Pinpoint the cell where the given text exists, returning its [x, y] midpoint coordinate. 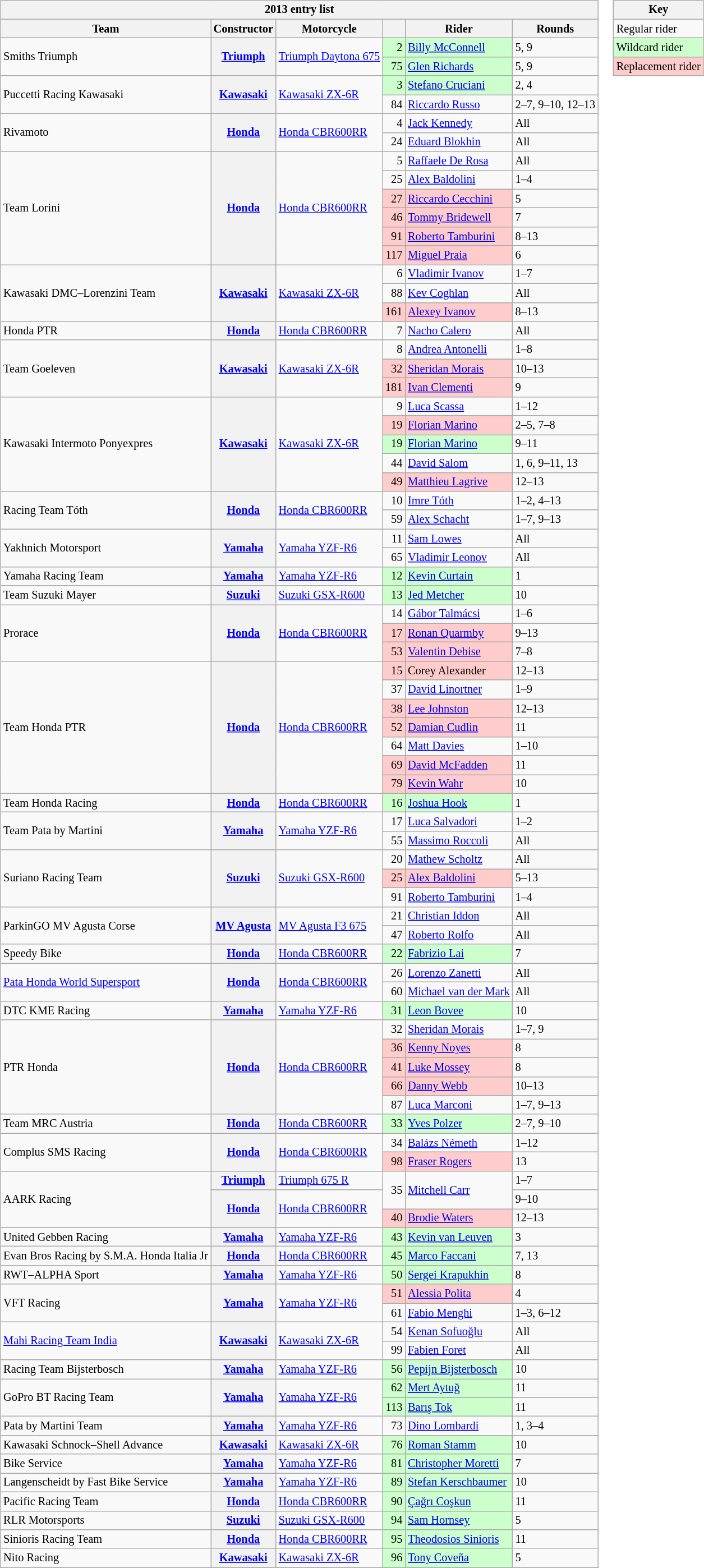
50 [394, 1275]
2–7, 9–10 [555, 1124]
73 [394, 1426]
1–8 [555, 350]
2–5, 7–8 [555, 425]
59 [394, 519]
Stefan Kerschbaumer [459, 1483]
56 [394, 1369]
117 [394, 255]
Alessia Polita [459, 1294]
Luca Salvadori [459, 822]
12 [394, 576]
Riccardo Cecchini [459, 199]
Sergei Krapukhin [459, 1275]
David McFadden [459, 765]
Çağrı Coşkun [459, 1501]
66 [394, 1086]
Pata Honda World Supersport [105, 982]
24 [394, 142]
Vladimir Leonov [459, 558]
Jack Kennedy [459, 123]
75 [394, 67]
Riccardo Russo [459, 104]
Luca Marconi [459, 1105]
Ronan Quarmby [459, 633]
Racing Team Tóth [105, 511]
Sam Hornsey [459, 1520]
60 [394, 992]
90 [394, 1501]
Alexey Ivanov [459, 312]
38 [394, 709]
Glen Richards [459, 67]
Imre Tóth [459, 501]
MV Agusta [243, 926]
Bike Service [105, 1464]
Rider [459, 29]
2, 4 [555, 85]
Complus SMS Racing [105, 1152]
Andrea Antonelli [459, 350]
Fabrizio Lai [459, 954]
Racing Team Bijsterbosch [105, 1369]
Balázs Németh [459, 1143]
Eduard Blokhin [459, 142]
Nacho Calero [459, 331]
Puccetti Racing Kawasaki [105, 94]
Fraser Rogers [459, 1162]
21 [394, 916]
1–10 [555, 746]
Luca Scassa [459, 406]
Rounds [555, 29]
Fabio Menghi [459, 1313]
Brodie Waters [459, 1218]
89 [394, 1483]
Billy McConnell [459, 48]
22 [394, 954]
79 [394, 784]
1–6 [555, 614]
46 [394, 218]
Barış Tok [459, 1407]
Valentin Debise [459, 652]
Evan Bros Racing by S.M.A. Honda Italia Jr [105, 1256]
Sam Lowes [459, 539]
64 [394, 746]
Alex Schacht [459, 519]
Kawasaki DMC–Lorenzini Team [105, 293]
44 [394, 463]
Pepijn Bijsterbosch [459, 1369]
Corey Alexander [459, 671]
Team Pata by Martini [105, 831]
16 [394, 803]
26 [394, 973]
Luke Mossey [459, 1067]
88 [394, 293]
RLR Motorsports [105, 1520]
Theodosios Sinioris [459, 1539]
Triumph Daytona 675 [329, 57]
1–3, 6–12 [555, 1313]
Kevin van Leuven [459, 1237]
5–13 [555, 879]
33 [394, 1124]
ParkinGO MV Agusta Corse [105, 926]
1–7, 9 [555, 1029]
Vladimir Ivanov [459, 274]
36 [394, 1049]
Replacement rider [659, 67]
Team [105, 29]
181 [394, 388]
Marco Faccani [459, 1256]
Lee Johnston [459, 709]
DTC KME Racing [105, 1010]
7, 13 [555, 1256]
Gábor Talmácsi [459, 614]
Nito Racing [105, 1558]
AARK Racing [105, 1199]
Kenan Sofuoğlu [459, 1332]
113 [394, 1407]
34 [394, 1143]
Mitchell Carr [459, 1189]
99 [394, 1350]
Lorenzo Zanetti [459, 973]
Christian Iddon [459, 916]
7–8 [555, 652]
Christopher Moretti [459, 1464]
Honda PTR [105, 331]
Ivan Clementi [459, 388]
VFT Racing [105, 1303]
Massimo Roccoli [459, 841]
81 [394, 1464]
Jed Metcher [459, 595]
65 [394, 558]
Stefano Cruciani [459, 85]
Matt Davies [459, 746]
40 [394, 1218]
1–9 [555, 689]
Kenny Noyes [459, 1049]
96 [394, 1558]
45 [394, 1256]
Joshua Hook [459, 803]
Rivamoto [105, 132]
95 [394, 1539]
1, 6, 9–11, 13 [555, 463]
Kev Coghlan [459, 293]
Team MRC Austria [105, 1124]
1–2, 4–13 [555, 501]
GoPro BT Racing Team [105, 1398]
Kevin Wahr [459, 784]
15 [394, 671]
14 [394, 614]
Team Suzuki Mayer [105, 595]
52 [394, 728]
Triumph 675 R [329, 1180]
Wildcard rider [659, 48]
Kawasaki Intermoto Ponyexpres [105, 444]
Smiths Triumph [105, 57]
Team Lorini [105, 208]
Tommy Bridewell [459, 218]
1–2 [555, 822]
54 [394, 1332]
2 [394, 48]
62 [394, 1388]
43 [394, 1237]
Suriano Racing Team [105, 879]
27 [394, 199]
20 [394, 859]
Speedy Bike [105, 954]
Roman Stamm [459, 1445]
United Gebben Racing [105, 1237]
PTR Honda [105, 1067]
Team Honda PTR [105, 728]
Damian Cudlin [459, 728]
Raffaele De Rosa [459, 161]
MV Agusta F3 675 [329, 926]
84 [394, 104]
9–13 [555, 633]
Pacific Racing Team [105, 1501]
Kevin Curtain [459, 576]
55 [394, 841]
2–7, 9–10, 12–13 [555, 104]
Team Honda Racing [105, 803]
Dino Lombardi [459, 1426]
Leon Bovee [459, 1010]
Mahi Racing Team India [105, 1341]
94 [394, 1520]
41 [394, 1067]
35 [394, 1189]
2013 entry list [300, 10]
Roberto Rolfo [459, 935]
Fabien Foret [459, 1350]
Key [659, 10]
87 [394, 1105]
9–10 [555, 1199]
Danny Webb [459, 1086]
Michael van der Mark [459, 992]
76 [394, 1445]
69 [394, 765]
1, 3–4 [555, 1426]
Motorcycle [329, 29]
31 [394, 1010]
Kawasaki Schnock–Shell Advance [105, 1445]
Yves Polzer [459, 1124]
49 [394, 482]
9–11 [555, 444]
Team Goeleven [105, 368]
Prorace [105, 633]
Miguel Praia [459, 255]
Langenscheidt by Fast Bike Service [105, 1483]
Yakhnich Motorsport [105, 548]
Constructor [243, 29]
51 [394, 1294]
David Salom [459, 463]
Tony Coveña [459, 1558]
47 [394, 935]
53 [394, 652]
61 [394, 1313]
98 [394, 1162]
RWT–ALPHA Sport [105, 1275]
161 [394, 312]
Mathew Scholtz [459, 859]
Mert Aytuğ [459, 1388]
Pata by Martini Team [105, 1426]
David Linortner [459, 689]
37 [394, 689]
Matthieu Lagrive [459, 482]
Yamaha Racing Team [105, 576]
Regular rider [659, 29]
Sinioris Racing Team [105, 1539]
